Output the [X, Y] coordinate of the center of the cell containing the given text.  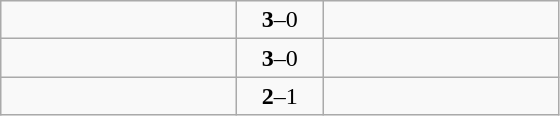
2–1 [280, 96]
